Find where the given text appears and provide that cell's center as (X, Y) coordinate. 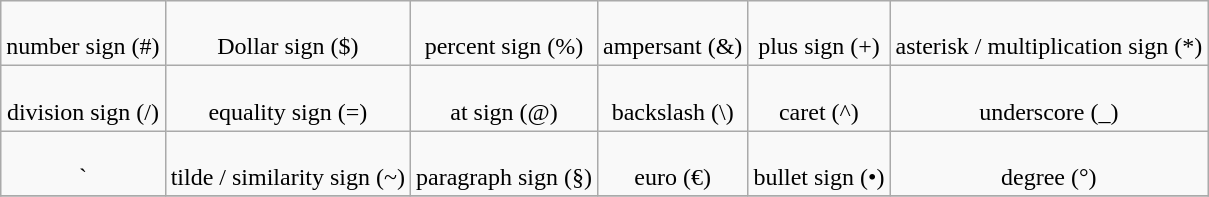
Dollar sign ($) (288, 34)
plus sign (+) (819, 34)
equality sign (=) (288, 98)
degree (°) (1049, 164)
underscore (_) (1049, 98)
ampersant (&) (672, 34)
paragraph sign (§) (504, 164)
` (83, 164)
percent sign (%) (504, 34)
asterisk / multiplication sign (*) (1049, 34)
at sign (@) (504, 98)
bullet sign (•) (819, 164)
backslash (\) (672, 98)
division sign (/) (83, 98)
tilde / similarity sign (~) (288, 164)
euro (€) (672, 164)
number sign (#) (83, 34)
caret (^) (819, 98)
